Return (X, Y) of the center of cell containing provided text 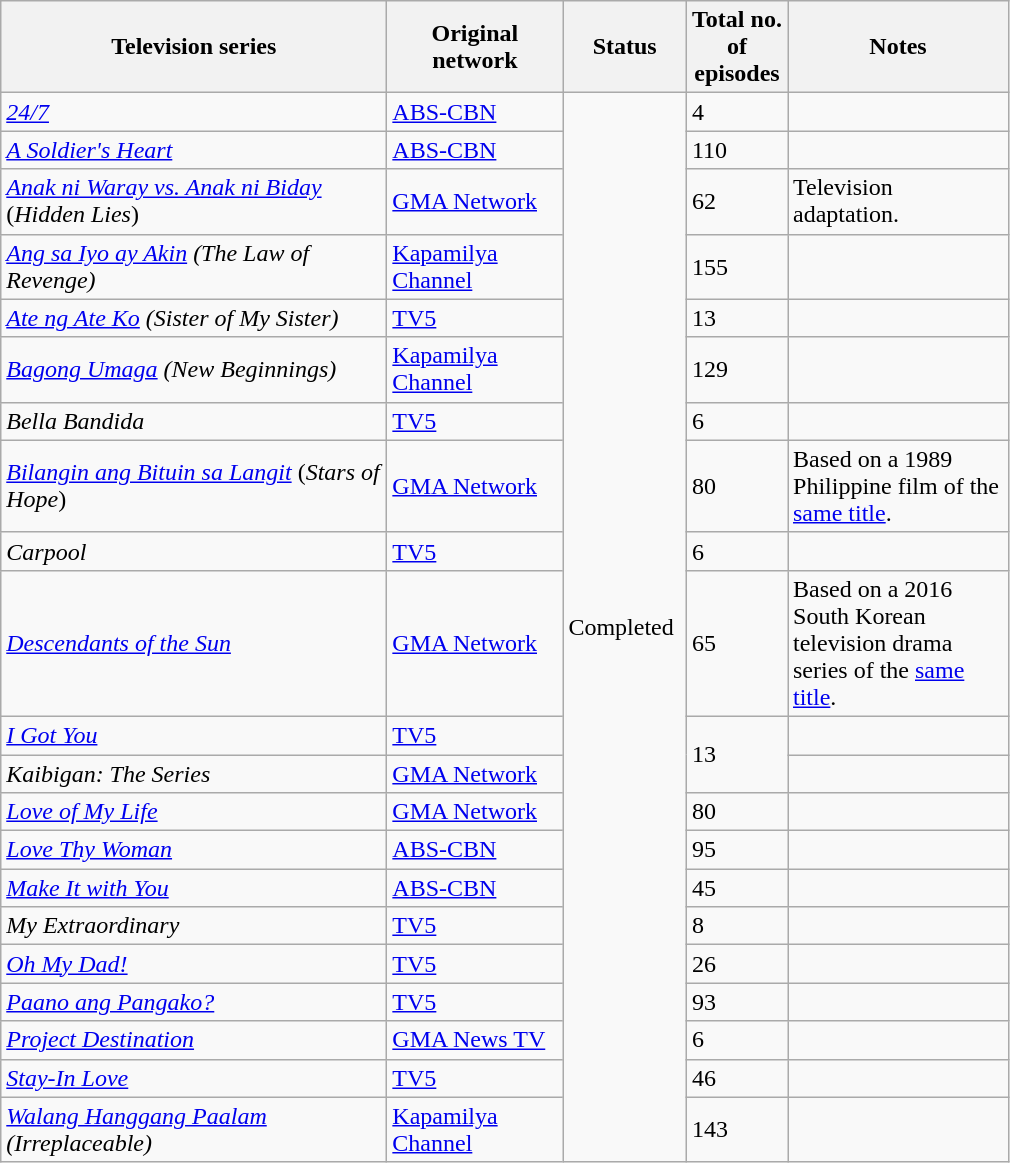
Notes (898, 47)
Total no. of episodes (736, 47)
Make It with You (194, 888)
Television adaptation. (898, 202)
155 (736, 266)
A Soldier's Heart (194, 150)
46 (736, 1078)
Television series (194, 47)
Ang sa Iyo ay Akin (The Law of Revenge) (194, 266)
95 (736, 850)
Anak ni Waray vs. Anak ni Biday (Hidden Lies) (194, 202)
Based on a 1989 Philippine film of the same title. (898, 486)
Status (625, 47)
62 (736, 202)
Paano ang Pangako? (194, 1002)
GMA News TV (475, 1040)
93 (736, 1002)
My Extraordinary (194, 926)
8 (736, 926)
Stay-In Love (194, 1078)
Original network (475, 47)
Bilangin ang Bituin sa Langit (Stars of Hope) (194, 486)
Love of My Life (194, 812)
26 (736, 964)
129 (736, 370)
Project Destination (194, 1040)
Based on a 2016 South Korean television drama series of the same title. (898, 643)
Love Thy Woman (194, 850)
4 (736, 112)
Bagong Umaga (New Beginnings) (194, 370)
Completed (625, 628)
143 (736, 1130)
Descendants of the Sun (194, 643)
24/7 (194, 112)
I Got You (194, 735)
Walang Hanggang Paalam (Irreplaceable) (194, 1130)
45 (736, 888)
Carpool (194, 551)
Kaibigan: The Series (194, 773)
Ate ng Ate Ko (Sister of My Sister) (194, 318)
Oh My Dad! (194, 964)
65 (736, 643)
Bella Bandida (194, 421)
110 (736, 150)
